Provide the (X, Y) coordinate of the cell's center where the given text is located.  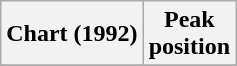
Chart (1992) (72, 34)
Peakposition (189, 34)
